Determine the [X, Y] coordinate at the center of the cell enclosing the given text.  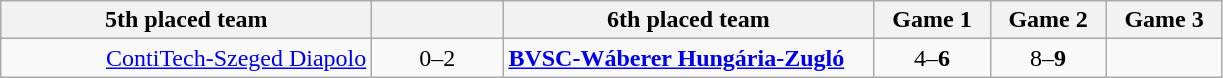
6th placed team [688, 20]
Game 2 [1048, 20]
BVSC-Wáberer Hungária-Zugló [688, 58]
ContiTech-Szeged Diapolo [186, 58]
Game 3 [1164, 20]
8–9 [1048, 58]
0–2 [438, 58]
Game 1 [932, 20]
4–6 [932, 58]
5th placed team [186, 20]
